Scan for the cell matching the given text and deliver its (X, Y) coordinate at center. 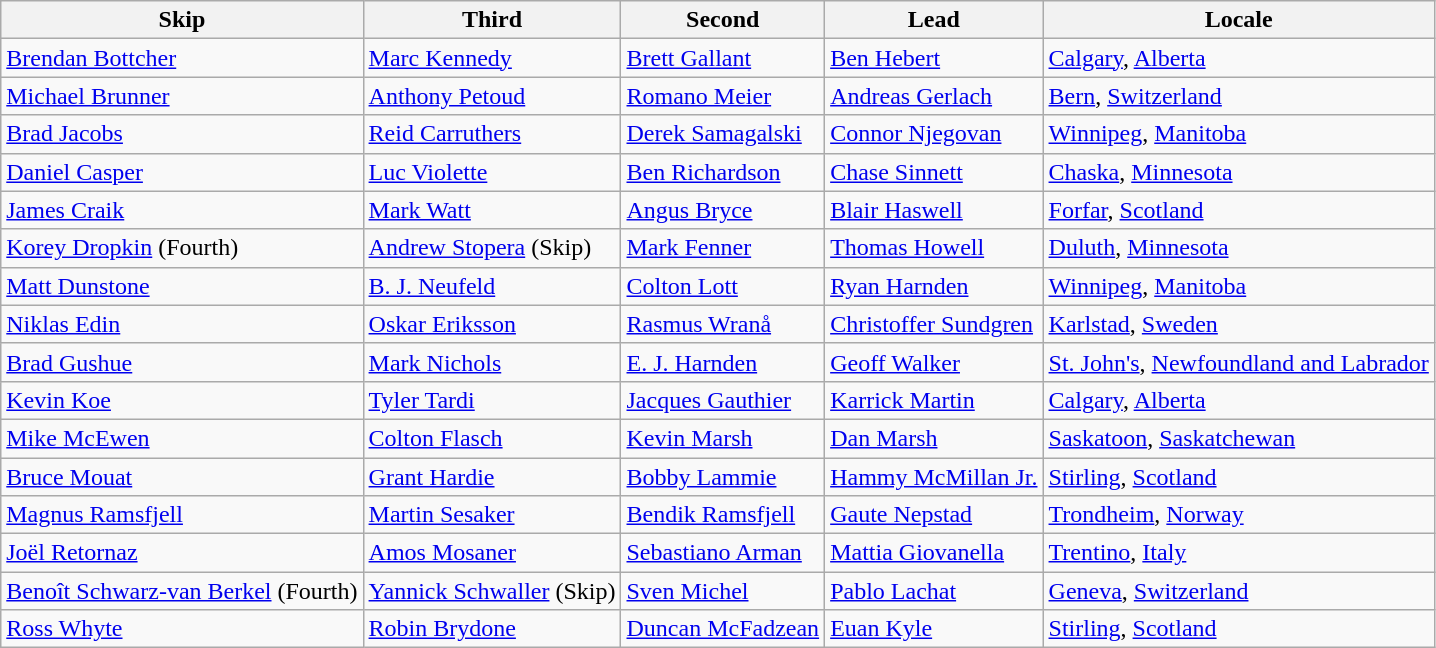
Euan Kyle (934, 629)
Mark Nichols (492, 362)
Daniel Casper (182, 172)
Hammy McMillan Jr. (934, 477)
Colton Flasch (492, 438)
Gaute Nepstad (934, 515)
Thomas Howell (934, 248)
Lead (934, 20)
Chase Sinnett (934, 172)
Korey Dropkin (Fourth) (182, 248)
Magnus Ramsfjell (182, 515)
Trentino, Italy (1238, 553)
Christoffer Sundgren (934, 324)
Rasmus Wranå (723, 324)
Brett Gallant (723, 58)
Romano Meier (723, 96)
Tyler Tardi (492, 400)
Mike McEwen (182, 438)
E. J. Harnden (723, 362)
Saskatoon, Saskatchewan (1238, 438)
Matt Dunstone (182, 286)
Angus Bryce (723, 210)
James Craik (182, 210)
Mark Fenner (723, 248)
Brad Gushue (182, 362)
Bendik Ramsfjell (723, 515)
Kevin Marsh (723, 438)
B. J. Neufeld (492, 286)
Duncan McFadzean (723, 629)
Ben Hebert (934, 58)
Joël Retornaz (182, 553)
Grant Hardie (492, 477)
Karlstad, Sweden (1238, 324)
Mark Watt (492, 210)
Michael Brunner (182, 96)
Bruce Mouat (182, 477)
Oskar Eriksson (492, 324)
Niklas Edin (182, 324)
Bern, Switzerland (1238, 96)
Anthony Petoud (492, 96)
Kevin Koe (182, 400)
Andreas Gerlach (934, 96)
Ross Whyte (182, 629)
Second (723, 20)
St. John's, Newfoundland and Labrador (1238, 362)
Geneva, Switzerland (1238, 591)
Mattia Giovanella (934, 553)
Forfar, Scotland (1238, 210)
Connor Njegovan (934, 134)
Martin Sesaker (492, 515)
Ryan Harnden (934, 286)
Sven Michel (723, 591)
Yannick Schwaller (Skip) (492, 591)
Robin Brydone (492, 629)
Brad Jacobs (182, 134)
Sebastiano Arman (723, 553)
Pablo Lachat (934, 591)
Duluth, Minnesota (1238, 248)
Dan Marsh (934, 438)
Colton Lott (723, 286)
Trondheim, Norway (1238, 515)
Benoît Schwarz-van Berkel (Fourth) (182, 591)
Skip (182, 20)
Marc Kennedy (492, 58)
Karrick Martin (934, 400)
Luc Violette (492, 172)
Derek Samagalski (723, 134)
Jacques Gauthier (723, 400)
Andrew Stopera (Skip) (492, 248)
Third (492, 20)
Ben Richardson (723, 172)
Bobby Lammie (723, 477)
Geoff Walker (934, 362)
Reid Carruthers (492, 134)
Chaska, Minnesota (1238, 172)
Blair Haswell (934, 210)
Amos Mosaner (492, 553)
Brendan Bottcher (182, 58)
Locale (1238, 20)
